Output the (x, y) coordinate of the center of the cell containing the given text.  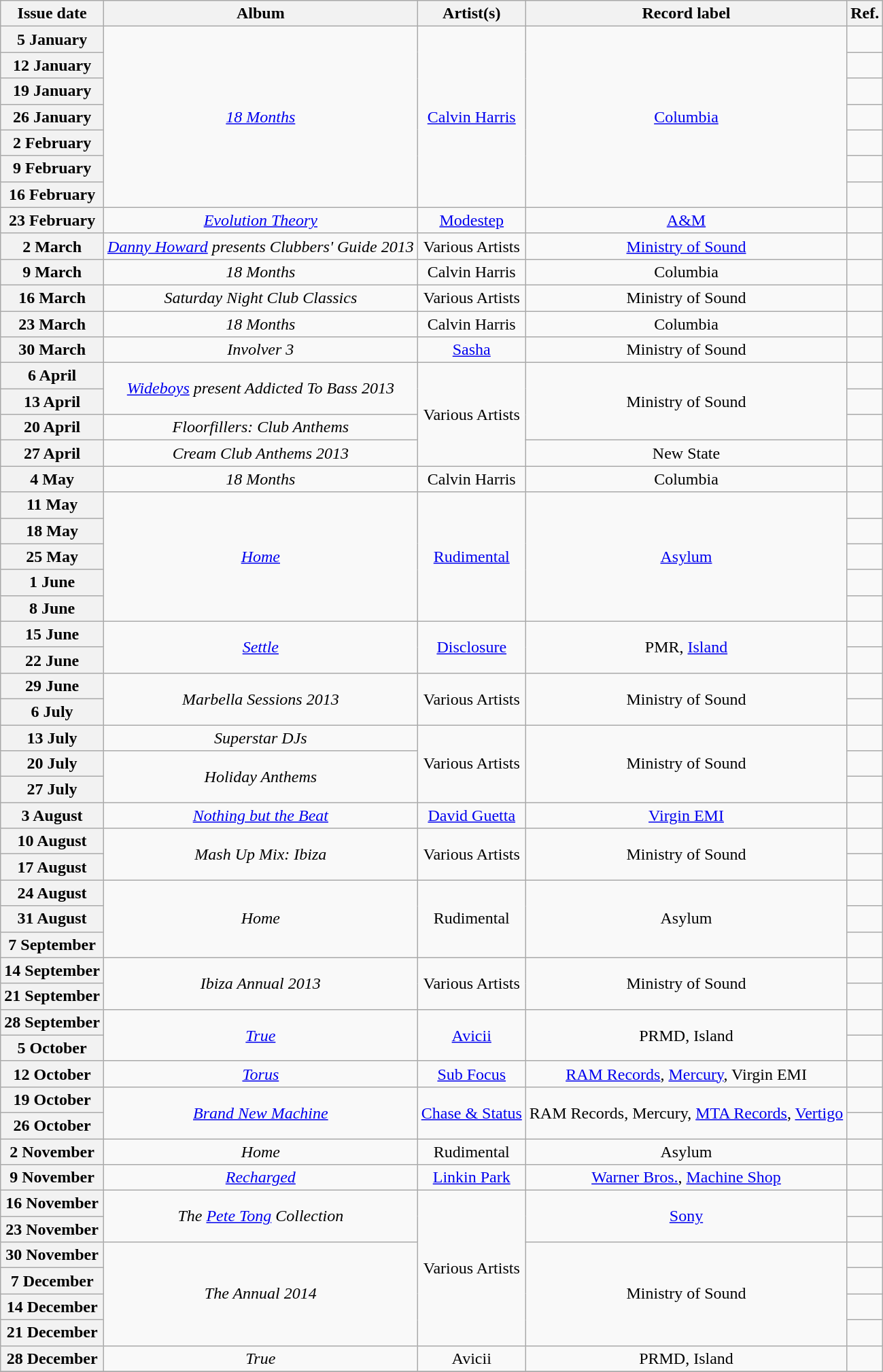
5 October (52, 1048)
9 March (52, 272)
Superstar DJs (260, 737)
Cream Club Anthems 2013 (260, 453)
Evolution Theory (260, 220)
PMR, Island (686, 647)
12 January (52, 65)
12 October (52, 1074)
Recharged (260, 1178)
24 August (52, 893)
28 September (52, 1022)
23 March (52, 324)
2 November (52, 1152)
20 April (52, 427)
27 April (52, 453)
13 April (52, 402)
23 November (52, 1229)
The Annual 2014 (260, 1294)
Record label (686, 14)
Artist(s) (472, 14)
20 July (52, 764)
19 January (52, 91)
Chase & Status (472, 1112)
Linkin Park (472, 1178)
9 November (52, 1178)
1 June (52, 582)
15 June (52, 634)
Modestep (472, 220)
Album (260, 14)
9 February (52, 169)
4 May (52, 479)
14 December (52, 1307)
Marbella Sessions 2013 (260, 699)
25 May (52, 557)
10 August (52, 841)
29 June (52, 686)
Virgin EMI (686, 815)
27 July (52, 790)
RAM Records, Mercury, MTA Records, Vertigo (686, 1112)
Saturday Night Club Classics (260, 298)
21 December (52, 1333)
Settle (260, 647)
23 February (52, 220)
28 December (52, 1358)
Ibiza Annual 2013 (260, 983)
Brand New Machine (260, 1112)
6 July (52, 711)
22 June (52, 660)
30 November (52, 1255)
16 February (52, 194)
18 May (52, 531)
Wideboys present Addicted To Bass 2013 (260, 389)
13 July (52, 737)
Sasha (472, 350)
Involver 3 (260, 350)
19 October (52, 1100)
7 December (52, 1281)
30 March (52, 350)
Ref. (865, 14)
A&M (686, 220)
6 April (52, 376)
16 November (52, 1203)
Floorfillers: Club Anthems (260, 427)
Sony (686, 1216)
11 May (52, 505)
3 August (52, 815)
The Pete Tong Collection (260, 1216)
2 March (52, 246)
Warner Bros., Machine Shop (686, 1178)
8 June (52, 608)
7 September (52, 945)
Issue date (52, 14)
5 January (52, 39)
David Guetta (472, 815)
31 August (52, 919)
2 February (52, 143)
17 August (52, 867)
26 October (52, 1125)
16 March (52, 298)
21 September (52, 996)
Torus (260, 1074)
Nothing but the Beat (260, 815)
26 January (52, 117)
Danny Howard presents Clubbers' Guide 2013 (260, 246)
Holiday Anthems (260, 777)
Disclosure (472, 647)
New State (686, 453)
RAM Records, Mercury, Virgin EMI (686, 1074)
Mash Up Mix: Ibiza (260, 854)
14 September (52, 970)
Sub Focus (472, 1074)
